Identify which cell holds the provided text, then report its [X, Y] central coordinate. 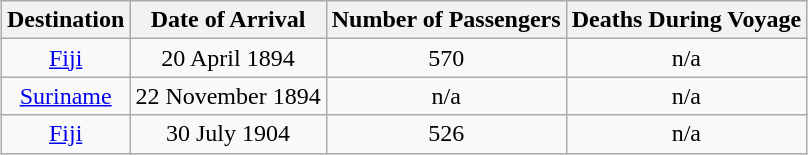
20 April 1894 [228, 58]
Date of Arrival [228, 20]
22 November 1894 [228, 96]
570 [446, 58]
Suriname [65, 96]
526 [446, 134]
30 July 1904 [228, 134]
Deaths During Voyage [686, 20]
Destination [65, 20]
Number of Passengers [446, 20]
